Pinpoint the cell where the given text exists, returning its [x, y] midpoint coordinate. 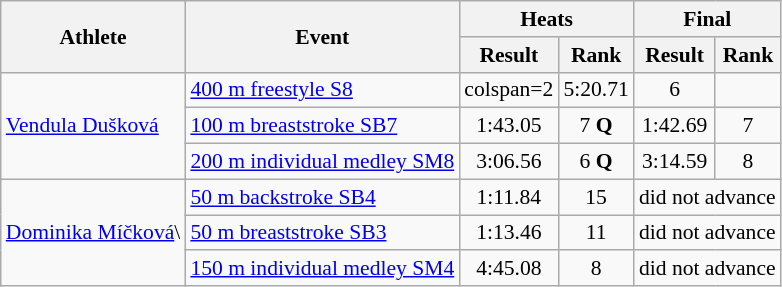
Vendula Dušková [94, 126]
100 m breaststroke SB7 [322, 126]
11 [596, 233]
5:20.71 [596, 90]
15 [596, 197]
Dominika Míčková\ [94, 232]
Heats [546, 19]
1:13.46 [508, 233]
7 Q [596, 126]
4:45.08 [508, 269]
50 m backstroke SB4 [322, 197]
Event [322, 36]
Final [708, 19]
6 Q [596, 162]
1:43.05 [508, 126]
3:06.56 [508, 162]
150 m individual medley SM4 [322, 269]
200 m individual medley SM8 [322, 162]
7 [748, 126]
1:11.84 [508, 197]
6 [674, 90]
50 m breaststroke SB3 [322, 233]
1:42.69 [674, 126]
400 m freestyle S8 [322, 90]
Athlete [94, 36]
3:14.59 [674, 162]
colspan=2 [508, 90]
